Extract the (x, y) coordinate from the center of the cell holding the provided text.  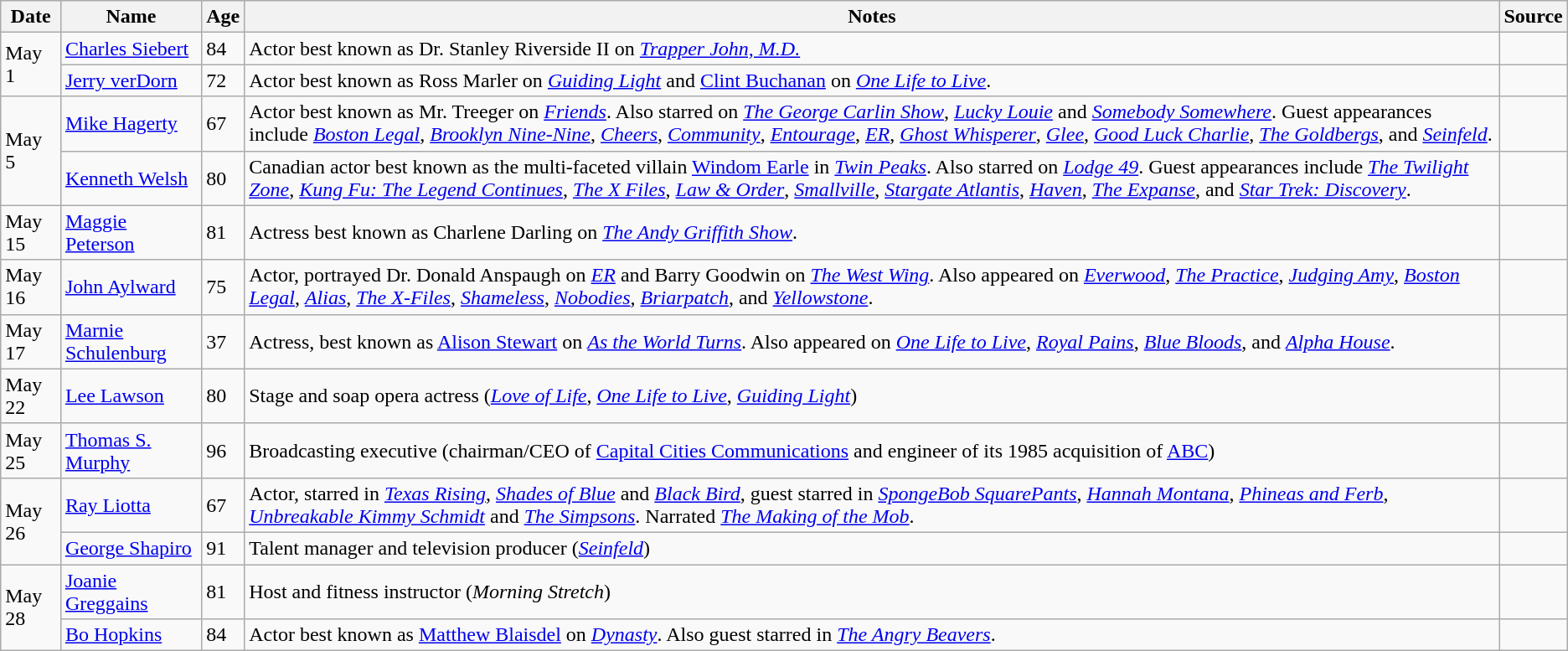
May 25 (31, 451)
George Shapiro (131, 548)
96 (223, 451)
May 26 (31, 521)
Kenneth Welsh (131, 178)
John Aylward (131, 287)
Host and fitness instructor (Morning Stretch) (872, 592)
May 16 (31, 287)
Ray Liotta (131, 504)
May 22 (31, 395)
Actor best known as Matthew Blaisdel on Dynasty. Also guest starred in The Angry Beavers. (872, 635)
Stage and soap opera actress (Love of Life, One Life to Live, Guiding Light) (872, 395)
May 1 (31, 65)
Lee Lawson (131, 395)
Jerry verDorn (131, 80)
Joanie Greggains (131, 592)
May 15 (31, 233)
Maggie Peterson (131, 233)
May 17 (31, 342)
Talent manager and television producer (Seinfeld) (872, 548)
Actor best known as Dr. Stanley Riverside II on Trapper John, M.D. (872, 49)
Bo Hopkins (131, 635)
May 28 (31, 608)
Marnie Schulenburg (131, 342)
Mike Hagerty (131, 124)
Date (31, 17)
Actress best known as Charlene Darling on The Andy Griffith Show. (872, 233)
Name (131, 17)
37 (223, 342)
May 5 (31, 151)
Charles Siebert (131, 49)
Source (1533, 17)
75 (223, 287)
72 (223, 80)
Age (223, 17)
Notes (872, 17)
Actress, best known as Alison Stewart on As the World Turns. Also appeared on One Life to Live, Royal Pains, Blue Bloods, and Alpha House. (872, 342)
91 (223, 548)
Thomas S. Murphy (131, 451)
Broadcasting executive (chairman/CEO of Capital Cities Communications and engineer of its 1985 acquisition of ABC) (872, 451)
Actor best known as Ross Marler on Guiding Light and Clint Buchanan on One Life to Live. (872, 80)
